Determine the (x, y) coordinate at the center of the cell enclosing the given text.  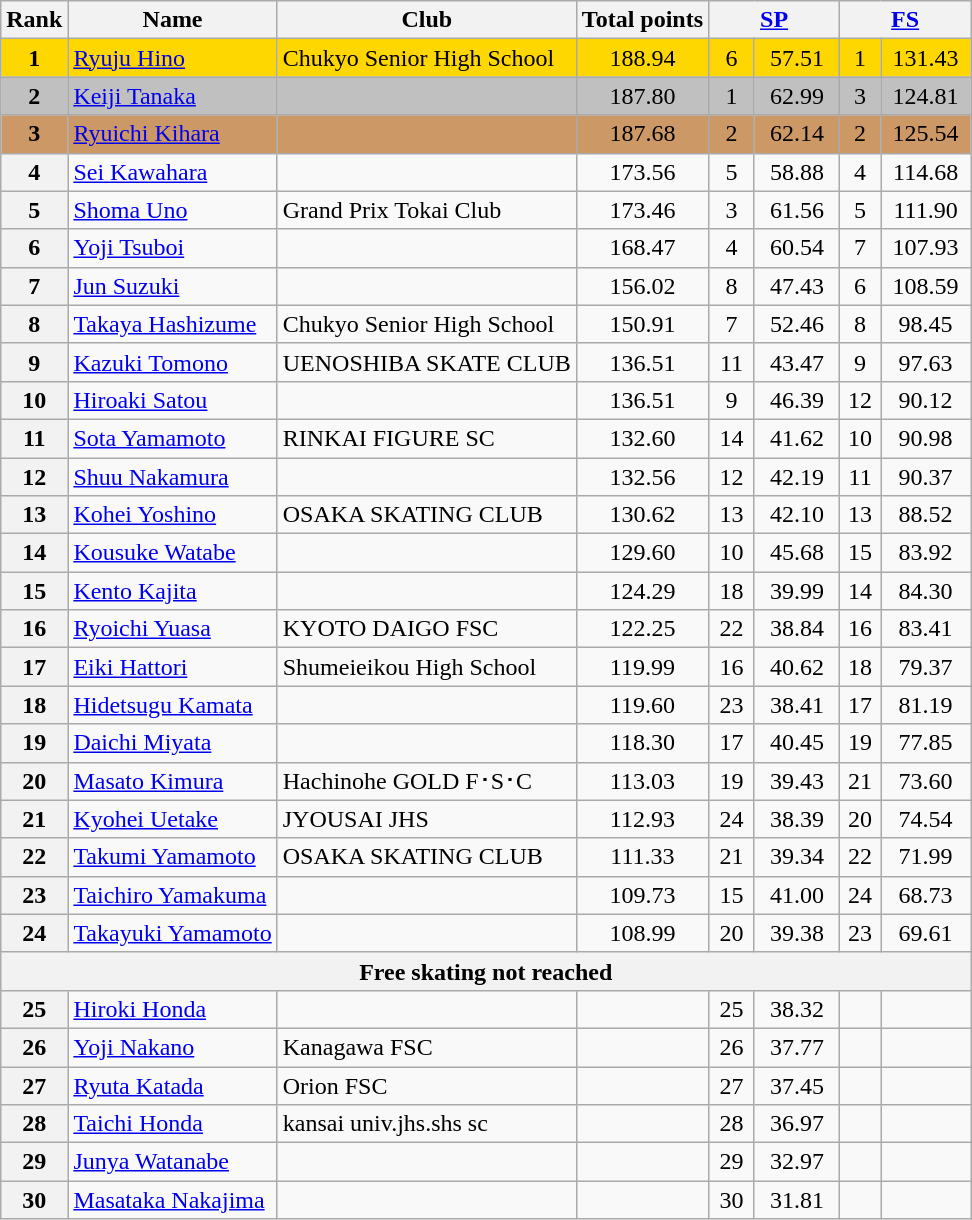
43.47 (796, 362)
Club (426, 20)
62.14 (796, 134)
Free skating not reached (486, 971)
39.38 (796, 933)
150.91 (642, 324)
38.41 (796, 705)
38.84 (796, 629)
173.56 (642, 172)
61.56 (796, 210)
77.85 (926, 743)
90.37 (926, 477)
132.60 (642, 438)
Yoji Nakano (172, 1047)
131.43 (926, 58)
39.34 (796, 857)
Shoma Uno (172, 210)
38.32 (796, 1009)
Junya Watanabe (172, 1162)
90.12 (926, 400)
Masato Kimura (172, 781)
Sei Kawahara (172, 172)
46.39 (796, 400)
98.45 (926, 324)
Ryuju Hino (172, 58)
37.45 (796, 1085)
111.90 (926, 210)
39.43 (796, 781)
Taichiro Yamakuma (172, 895)
71.99 (926, 857)
32.97 (796, 1162)
Kyohei Uetake (172, 819)
130.62 (642, 515)
Name (172, 20)
38.39 (796, 819)
88.52 (926, 515)
Keiji Tanaka (172, 96)
Shuu Nakamura (172, 477)
Takayuki Yamamoto (172, 933)
119.60 (642, 705)
Hidetsugu Kamata (172, 705)
52.46 (796, 324)
187.68 (642, 134)
31.81 (796, 1200)
58.88 (796, 172)
132.56 (642, 477)
168.47 (642, 248)
KYOTO DAIGO FSC (426, 629)
Masataka Nakajima (172, 1200)
68.73 (926, 895)
kansai univ.jhs.shs sc (426, 1124)
Hachinohe GOLD F･S･C (426, 781)
Takumi Yamamoto (172, 857)
Rank (34, 20)
Sota Yamamoto (172, 438)
Kazuki Tomono (172, 362)
173.46 (642, 210)
Shumeieikou High School (426, 667)
90.98 (926, 438)
36.97 (796, 1124)
Ryuichi Kihara (172, 134)
Hiroaki Satou (172, 400)
37.77 (796, 1047)
62.99 (796, 96)
40.62 (796, 667)
45.68 (796, 553)
81.19 (926, 705)
FS (906, 20)
83.92 (926, 553)
112.93 (642, 819)
41.62 (796, 438)
109.73 (642, 895)
Hiroki Honda (172, 1009)
Yoji Tsuboi (172, 248)
Takaya Hashizume (172, 324)
Ryoichi Yuasa (172, 629)
Daichi Miyata (172, 743)
Grand Prix Tokai Club (426, 210)
47.43 (796, 286)
UENOSHIBA SKATE CLUB (426, 362)
42.19 (796, 477)
124.29 (642, 591)
Kanagawa FSC (426, 1047)
79.37 (926, 667)
Jun Suzuki (172, 286)
122.25 (642, 629)
Taichi Honda (172, 1124)
119.99 (642, 667)
84.30 (926, 591)
SP (774, 20)
97.63 (926, 362)
108.59 (926, 286)
41.00 (796, 895)
40.45 (796, 743)
74.54 (926, 819)
Kento Kajita (172, 591)
187.80 (642, 96)
113.03 (642, 781)
156.02 (642, 286)
57.51 (796, 58)
188.94 (642, 58)
RINKAI FIGURE SC (426, 438)
42.10 (796, 515)
129.60 (642, 553)
Kousuke Watabe (172, 553)
Orion FSC (426, 1085)
124.81 (926, 96)
125.54 (926, 134)
Total points (642, 20)
108.99 (642, 933)
111.33 (642, 857)
69.61 (926, 933)
60.54 (796, 248)
Ryuta Katada (172, 1085)
39.99 (796, 591)
Eiki Hattori (172, 667)
107.93 (926, 248)
114.68 (926, 172)
Kohei Yoshino (172, 515)
JYOUSAI JHS (426, 819)
83.41 (926, 629)
118.30 (642, 743)
73.60 (926, 781)
